Locate the cell with the specified text and output its [X, Y] center coordinate. 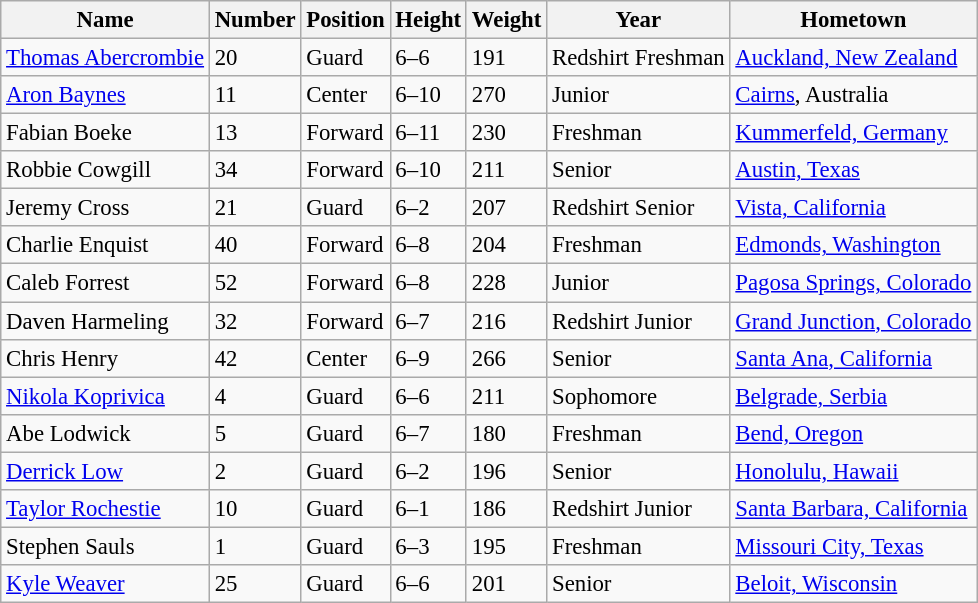
Aron Baynes [106, 95]
Santa Ana, California [854, 358]
Auckland, New Zealand [854, 58]
Fabian Boeke [106, 133]
20 [255, 58]
Height [428, 20]
Honolulu, Hawaii [854, 471]
Belgrade, Serbia [854, 396]
191 [506, 58]
Stephen Sauls [106, 546]
42 [255, 358]
196 [506, 471]
40 [255, 245]
Position [346, 20]
Chris Henry [106, 358]
6–3 [428, 546]
Number [255, 20]
10 [255, 509]
6–11 [428, 133]
Abe Lodwick [106, 433]
Redshirt Senior [638, 208]
Sophomore [638, 396]
201 [506, 584]
Bend, Oregon [854, 433]
Weight [506, 20]
204 [506, 245]
266 [506, 358]
34 [255, 170]
Vista, California [854, 208]
Charlie Enquist [106, 245]
Daven Harmeling [106, 321]
4 [255, 396]
Beloit, Wisconsin [854, 584]
25 [255, 584]
Grand Junction, Colorado [854, 321]
270 [506, 95]
52 [255, 283]
Caleb Forrest [106, 283]
21 [255, 208]
180 [506, 433]
Thomas Abercrombie [106, 58]
Santa Barbara, California [854, 509]
230 [506, 133]
195 [506, 546]
1 [255, 546]
Derrick Low [106, 471]
Redshirt Freshman [638, 58]
Jeremy Cross [106, 208]
Year [638, 20]
Robbie Cowgill [106, 170]
32 [255, 321]
Cairns, Australia [854, 95]
Nikola Koprivica [106, 396]
2 [255, 471]
6–1 [428, 509]
Name [106, 20]
Austin, Texas [854, 170]
13 [255, 133]
Pagosa Springs, Colorado [854, 283]
6–9 [428, 358]
Taylor Rochestie [106, 509]
5 [255, 433]
Edmonds, Washington [854, 245]
Kummerfeld, Germany [854, 133]
11 [255, 95]
216 [506, 321]
Hometown [854, 20]
186 [506, 509]
228 [506, 283]
Kyle Weaver [106, 584]
207 [506, 208]
Missouri City, Texas [854, 546]
